Return [X, Y] of the center of cell containing provided text 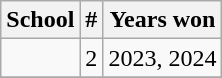
# [92, 20]
2 [92, 58]
School [40, 20]
2023, 2024 [162, 58]
Years won [162, 20]
